Search for the cell housing the specified text and yield its [x, y] center coordinate. 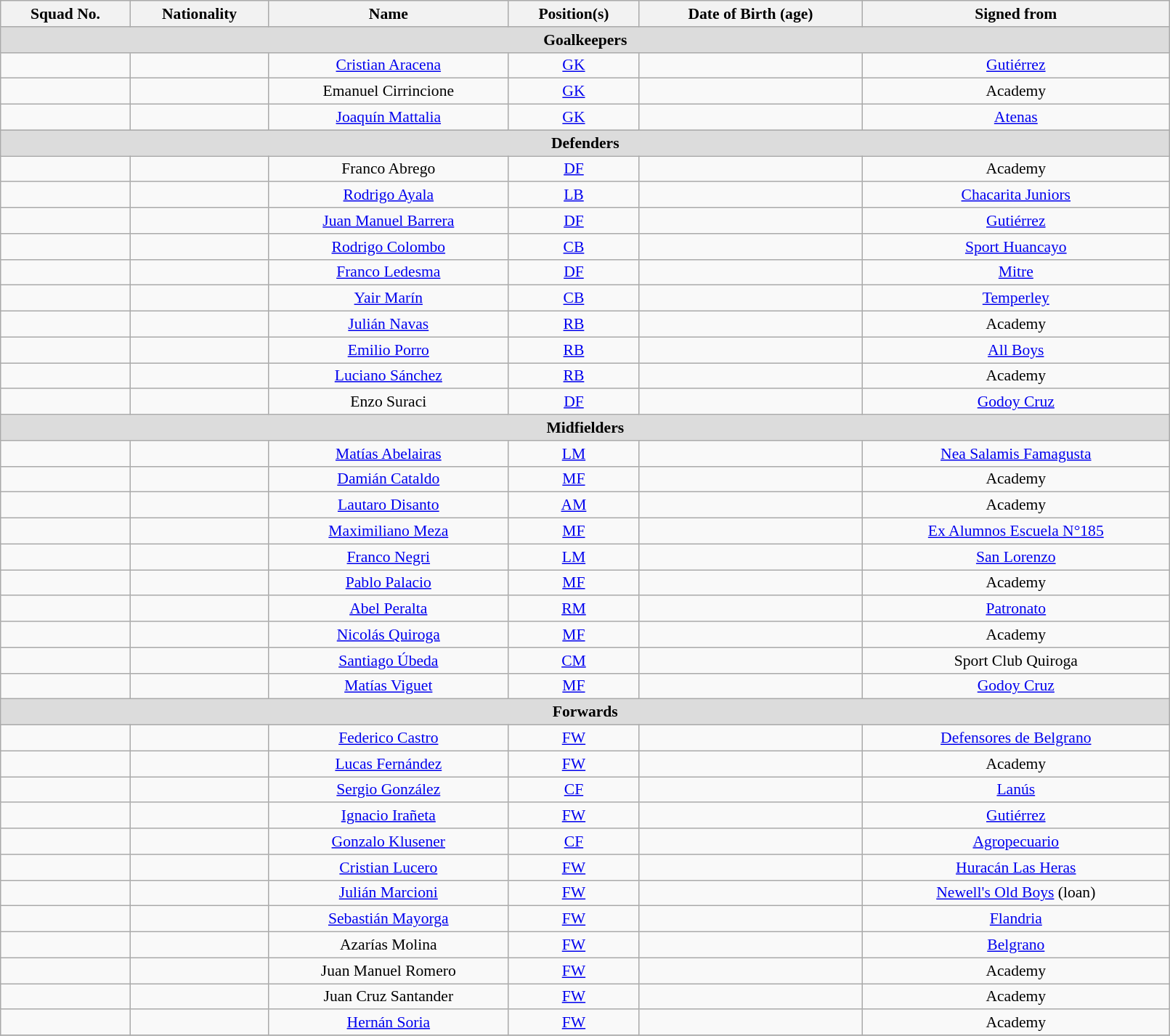
Ex Alumnos Escuela N°185 [1016, 531]
Matías Viguet [389, 686]
Name [389, 14]
Gonzalo Klusener [389, 841]
Midfielders [585, 428]
Joaquín Mattalia [389, 118]
Franco Abrego [389, 169]
Julián Marcioni [389, 893]
Signed from [1016, 14]
Date of Birth (age) [751, 14]
Ignacio Irañeta [389, 816]
Pablo Palacio [389, 583]
RM [574, 609]
Squad No. [65, 14]
All Boys [1016, 350]
Rodrigo Ayala [389, 195]
Emanuel Cirrincione [389, 91]
Matías Abelairas [389, 454]
Juan Cruz Santander [389, 997]
Sport Huancayo [1016, 247]
Sport Club Quiroga [1016, 661]
Forwards [585, 712]
Flandria [1016, 919]
Patronato [1016, 609]
Agropecuario [1016, 841]
Federico Castro [389, 738]
Damián Cataldo [389, 479]
Nicolás Quiroga [389, 635]
Sebastián Mayorga [389, 919]
Position(s) [574, 14]
Juan Manuel Barrera [389, 221]
Santiago Úbeda [389, 661]
Cristian Aracena [389, 65]
Atenas [1016, 118]
Yair Marín [389, 298]
Franco Ledesma [389, 272]
Defensores de Belgrano [1016, 738]
Nea Salamis Famagusta [1016, 454]
Hernán Soria [389, 1023]
Chacarita Juniors [1016, 195]
LB [574, 195]
San Lorenzo [1016, 557]
Cristian Lucero [389, 868]
Enzo Suraci [389, 402]
Lucas Fernández [389, 764]
Franco Negri [389, 557]
Belgrano [1016, 945]
Emilio Porro [389, 350]
Temperley [1016, 298]
Abel Peralta [389, 609]
Defenders [585, 143]
Julián Navas [389, 325]
Maximiliano Meza [389, 531]
Huracán Las Heras [1016, 868]
Lautaro Disanto [389, 505]
Luciano Sánchez [389, 376]
Lanús [1016, 790]
Sergio González [389, 790]
Mitre [1016, 272]
Rodrigo Colombo [389, 247]
Newell's Old Boys (loan) [1016, 893]
Juan Manuel Romero [389, 971]
Nationality [199, 14]
AM [574, 505]
Goalkeepers [585, 40]
Azarías Molina [389, 945]
CM [574, 661]
